Return the (X, Y) coordinate for the center point of the cell that contains the specified text.  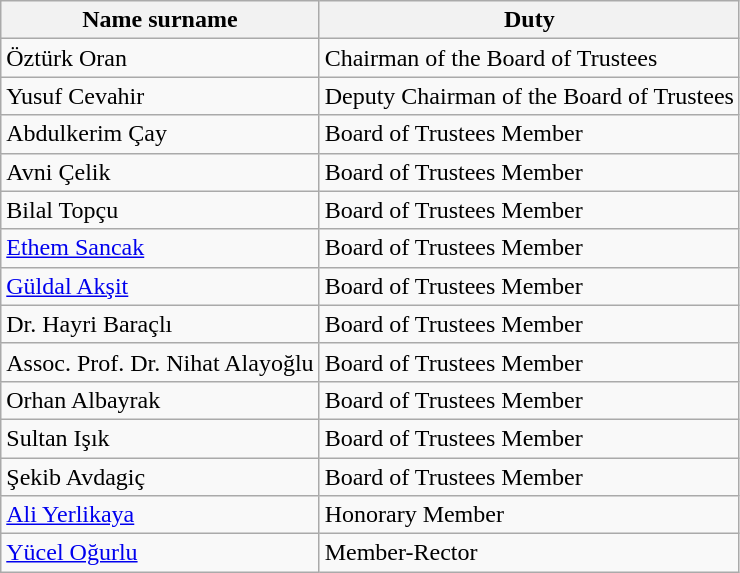
Chairman of the Board of Trustees (529, 58)
Dr. Hayri Baraçlı (160, 324)
Avni Çelik (160, 172)
Yusuf Cevahir (160, 96)
Assoc. Prof. Dr. Nihat Alayoğlu (160, 362)
Güldal Akşit (160, 286)
Honorary Member (529, 515)
Ethem Sancak (160, 248)
Orhan Albayrak (160, 400)
Ali Yerlikaya (160, 515)
Deputy Chairman of the Board of Trustees (529, 96)
Öztürk Oran (160, 58)
Bilal Topçu (160, 210)
Şekib Avdagiç (160, 477)
Member-Rector (529, 553)
Name surname (160, 20)
Yücel Oğurlu (160, 553)
Sultan Işık (160, 438)
Duty (529, 20)
Abdulkerim Çay (160, 134)
